Identify which cell holds the provided text, then report its [X, Y] central coordinate. 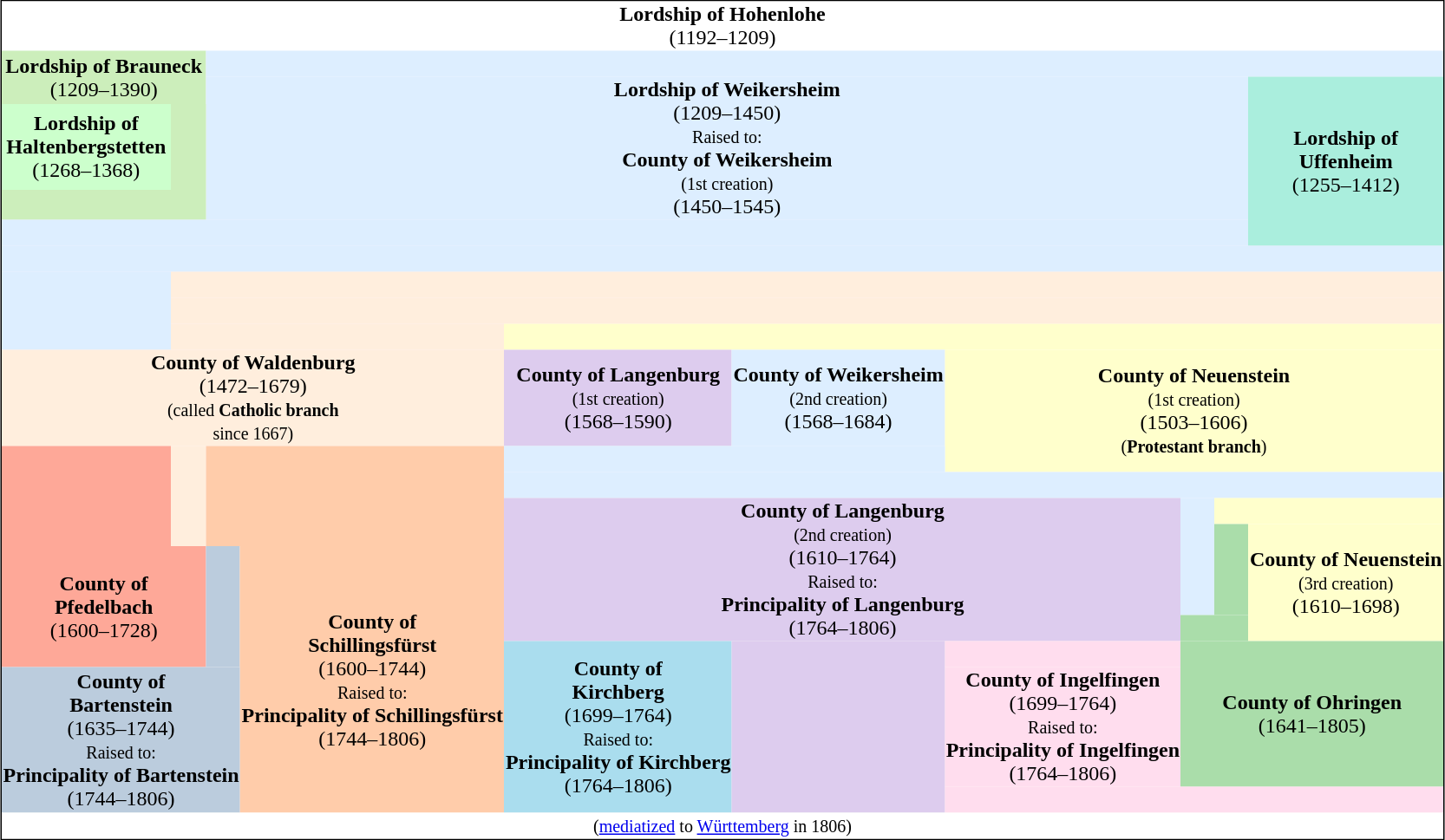
Lordship ofUffenheim(1255–1412) [1346, 161]
Lordship of Hohenlohe(1192–1209) [722, 26]
County of Weikersheim(2nd creation)(1568–1684) [838, 399]
County of Ohringen(1641–1805) [1312, 714]
County of Neuenstein(1st creation)(1503–1606)(Protestant branch) [1193, 411]
County ofKirchberg(1699–1764)Raised to:Principality of Kirchberg(1764–1806) [618, 727]
Lordship of Brauneck(1209–1390) [104, 77]
Lordship of Haltenbergstetten(1268–1368) [86, 147]
County of Langenburg(1st creation)(1568–1590) [618, 399]
County of Ingelfingen(1699–1764)Raised to:Principality of Ingelfingen(1764–1806) [1062, 727]
(mediatized to Württemberg in 1806) [722, 826]
County ofBartenstein(1635–1744)Raised to:Principality of Bartenstein(1744–1806) [121, 740]
County ofSchillingsfürst(1600–1744)Raised to:Principality of Schillingsfürst(1744–1806) [372, 680]
County ofPfedelbach(1600–1728) [104, 607]
County of Neuenstein(3rd creation)(1610–1698) [1346, 583]
Lordship of Weikersheim(1209–1450)Raised to:County of Weikersheim(1st creation)(1450–1545) [727, 147]
County of Waldenburg(1472–1679)(called Catholic branchsince 1667) [253, 399]
County of Langenburg(2nd creation)(1610–1764)Raised to:Principality of Langenburg(1764–1806) [842, 569]
